For the text-containing cell, return its midpoint in [X, Y] coordinate format. 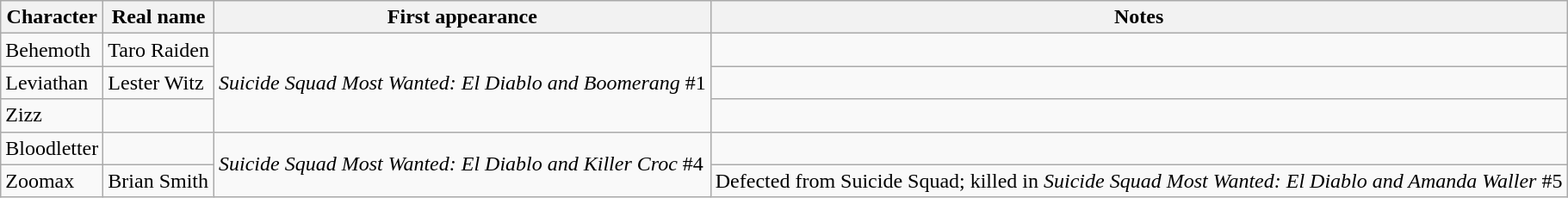
Bloodletter [52, 148]
Lester Witz [158, 83]
Brian Smith [158, 181]
Suicide Squad Most Wanted: El Diablo and Boomerang #1 [462, 83]
Character [52, 17]
First appearance [462, 17]
Defected from Suicide Squad; killed in Suicide Squad Most Wanted: El Diablo and Amanda Waller #5 [1138, 181]
Zoomax [52, 181]
Notes [1138, 17]
Suicide Squad Most Wanted: El Diablo and Killer Croc #4 [462, 164]
Real name [158, 17]
Behemoth [52, 50]
Zizz [52, 115]
Taro Raiden [158, 50]
Leviathan [52, 83]
